Extract the (X, Y) coordinate from the center of the cell holding the provided text.  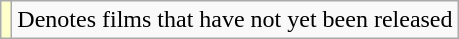
Denotes films that have not yet been released (235, 20)
